Output the [X, Y] coordinate of the center of the cell containing the given text.  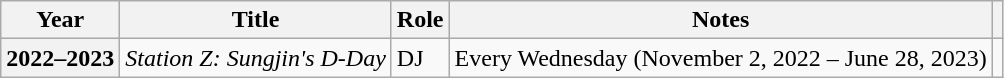
Role [420, 20]
Title [256, 20]
Every Wednesday (November 2, 2022 – June 28, 2023) [720, 58]
Station Z: Sungjin's D-Day [256, 58]
Year [60, 20]
2022–2023 [60, 58]
Notes [720, 20]
DJ [420, 58]
